Output the (x, y) coordinate of the center of the cell containing the given text.  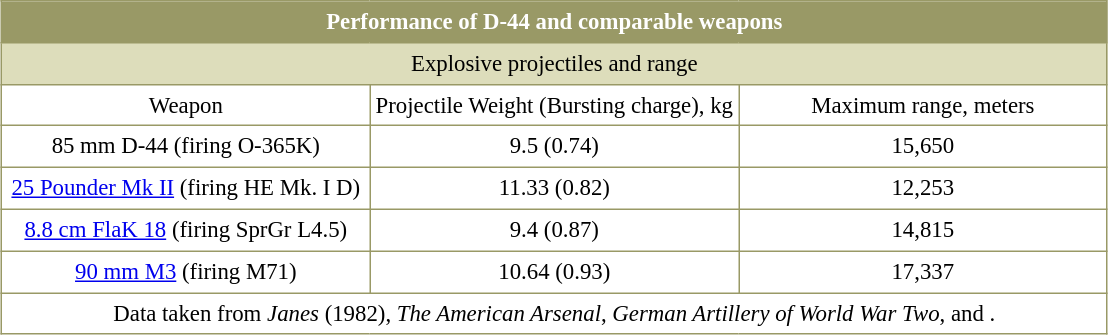
Weapon (186, 105)
11.33 (0.82) (554, 189)
Data taken from Janes (1982), The American Arsenal, German Artillery of World War Two, and . (555, 314)
12,253 (924, 189)
25 Pounder Mk II (firing HE Mk. I D) (186, 189)
17,337 (924, 272)
8.8 cm FlaK 18 (firing SprGr L4.5) (186, 230)
Explosive projectiles and range (555, 63)
9.5 (0.74) (554, 147)
85 mm D-44 (firing O-365K) (186, 147)
14,815 (924, 230)
90 mm M3 (firing M71) (186, 272)
9.4 (0.87) (554, 230)
15,650 (924, 147)
Maximum range, meters (924, 105)
Projectile Weight (Bursting charge), kg (554, 105)
Performance of D-44 and comparable weapons (555, 22)
10.64 (0.93) (554, 272)
